Locate the cell with the specified text and output its [X, Y] center coordinate. 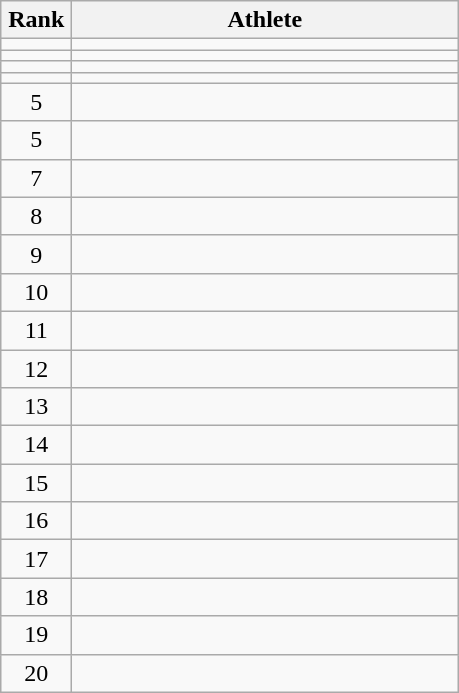
13 [36, 407]
16 [36, 521]
8 [36, 216]
15 [36, 483]
7 [36, 178]
20 [36, 673]
14 [36, 445]
19 [36, 635]
9 [36, 254]
Rank [36, 20]
12 [36, 369]
17 [36, 559]
10 [36, 292]
Athlete [265, 20]
11 [36, 330]
18 [36, 597]
